Extract the (X, Y) coordinate from the center of the cell holding the provided text.  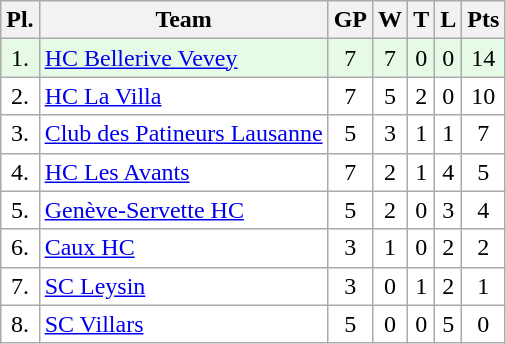
HC Les Avants (184, 172)
2. (20, 96)
10 (484, 96)
SC Villars (184, 324)
7. (20, 286)
8. (20, 324)
W (390, 20)
Genève-Servette HC (184, 210)
4. (20, 172)
Pl. (20, 20)
6. (20, 248)
T (422, 20)
Team (184, 20)
Caux HC (184, 248)
SC Leysin (184, 286)
14 (484, 58)
5. (20, 210)
HC Bellerive Vevey (184, 58)
Club des Patineurs Lausanne (184, 134)
GP (350, 20)
Pts (484, 20)
1. (20, 58)
HC La Villa (184, 96)
3. (20, 134)
L (448, 20)
